Determine the (X, Y) coordinate at the center of the cell enclosing the given text.  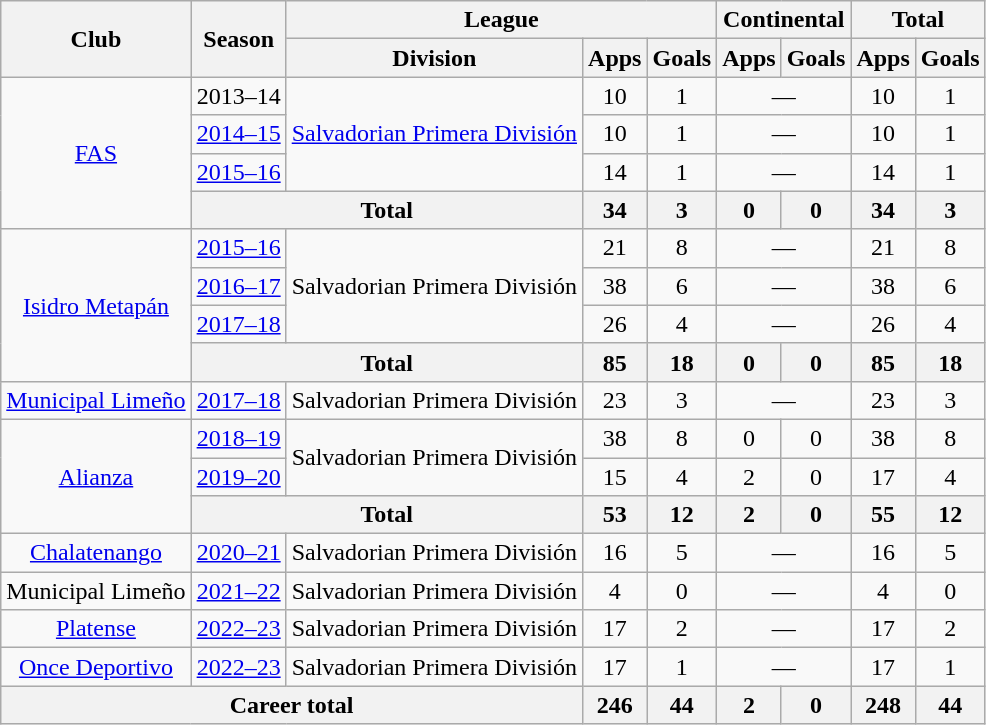
53 (615, 515)
2016–17 (238, 286)
Continental (784, 20)
2021–22 (238, 591)
2019–20 (238, 477)
Chalatenango (96, 553)
FAS (96, 153)
Division (434, 58)
2018–19 (238, 438)
2013–14 (238, 96)
Season (238, 39)
55 (883, 515)
Platense (96, 629)
League (502, 20)
2020–21 (238, 553)
246 (615, 705)
Alianza (96, 476)
2014–15 (238, 134)
15 (615, 477)
Club (96, 39)
248 (883, 705)
Career total (292, 705)
Once Deportivo (96, 667)
Isidro Metapán (96, 305)
